Scan for the cell matching the given text and deliver its [x, y] coordinate at center. 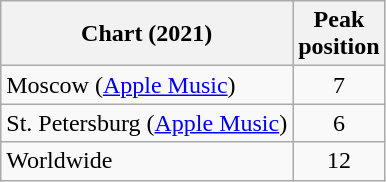
12 [339, 161]
Chart (2021) [147, 34]
7 [339, 85]
Moscow (Apple Music) [147, 85]
Worldwide [147, 161]
6 [339, 123]
Peakposition [339, 34]
St. Petersburg (Apple Music) [147, 123]
